For the text-containing cell, return its midpoint in [X, Y] coordinate format. 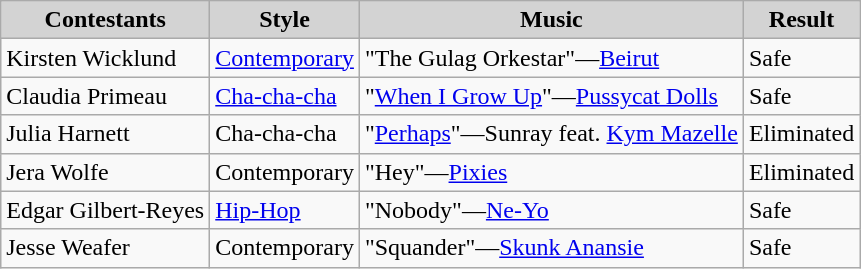
Music [551, 20]
Jera Wolfe [106, 172]
"When I Grow Up"—Pussycat Dolls [551, 96]
"Perhaps"—Sunray feat. Kym Mazelle [551, 134]
"The Gulag Orkestar"—Beirut [551, 58]
Claudia Primeau [106, 96]
Julia Harnett [106, 134]
Hip-Hop [285, 210]
"Hey"—Pixies [551, 172]
"Squander"—Skunk Anansie [551, 248]
Contestants [106, 20]
Kirsten Wicklund [106, 58]
"Nobody"—Ne-Yo [551, 210]
Jesse Weafer [106, 248]
Edgar Gilbert-Reyes [106, 210]
Style [285, 20]
Result [801, 20]
